Detect which cell encompasses the target text, then output its [X, Y] center coordinate. 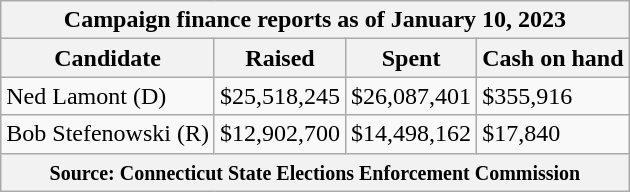
Ned Lamont (D) [108, 96]
Bob Stefenowski (R) [108, 134]
$26,087,401 [412, 96]
$17,840 [553, 134]
Source: Connecticut State Elections Enforcement Commission [315, 172]
$25,518,245 [280, 96]
$12,902,700 [280, 134]
Campaign finance reports as of January 10, 2023 [315, 20]
$14,498,162 [412, 134]
Spent [412, 58]
Raised [280, 58]
$355,916 [553, 96]
Cash on hand [553, 58]
Candidate [108, 58]
